For the text-containing cell, return its midpoint in (x, y) coordinate format. 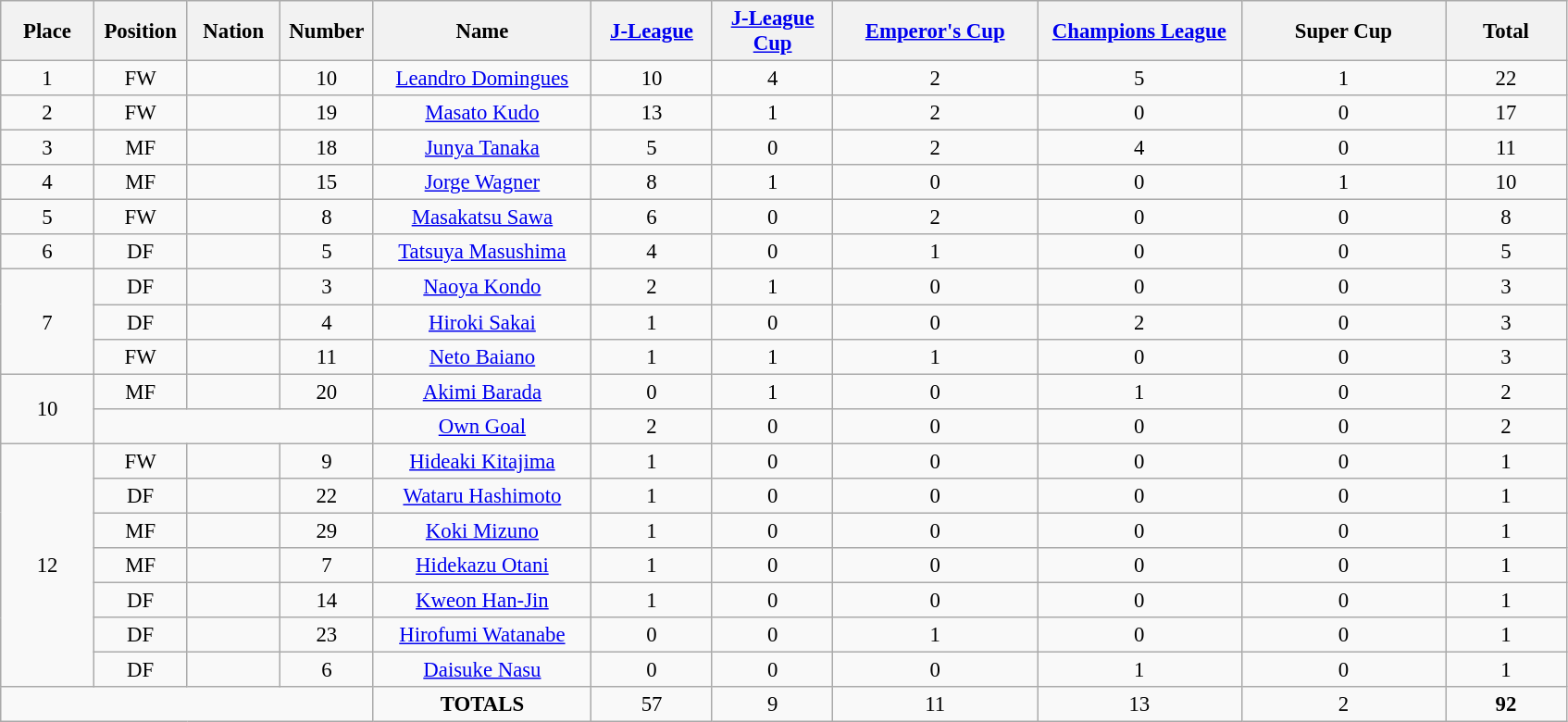
29 (328, 530)
Emperor's Cup (935, 31)
Masakatsu Sawa (482, 218)
Kweon Han-Jin (482, 600)
J-League (652, 31)
Champions League (1139, 31)
J-League Cup (772, 31)
Hideaki Kitajima (482, 461)
15 (328, 182)
Super Cup (1344, 31)
20 (328, 392)
Hirofumi Watanabe (482, 635)
Leandro Domingues (482, 79)
Naoya Kondo (482, 287)
23 (328, 635)
Masato Kudo (482, 113)
Place (48, 31)
Own Goal (482, 426)
57 (652, 704)
Junya Tanaka (482, 148)
TOTALS (482, 704)
Neto Baiano (482, 356)
Jorge Wagner (482, 182)
Nation (233, 31)
Tatsuya Masushima (482, 253)
Hidekazu Otani (482, 566)
14 (328, 600)
Total (1507, 31)
19 (328, 113)
Wataru Hashimoto (482, 496)
12 (48, 565)
Name (482, 31)
17 (1507, 113)
Akimi Barada (482, 392)
18 (328, 148)
Position (141, 31)
Daisuke Nasu (482, 670)
Koki Mizuno (482, 530)
Number (328, 31)
Hiroki Sakai (482, 322)
92 (1507, 704)
